Identify which cell holds the provided text, then report its (x, y) central coordinate. 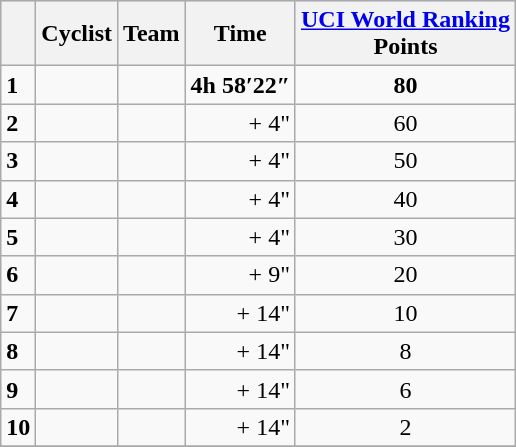
4h 58′22″ (240, 85)
5 (18, 237)
80 (405, 85)
+ 9" (240, 275)
1 (18, 85)
Cyclist (77, 34)
Time (240, 34)
Team (152, 34)
60 (405, 123)
30 (405, 237)
4 (18, 199)
40 (405, 199)
3 (18, 161)
UCI World RankingPoints (405, 34)
50 (405, 161)
9 (18, 389)
20 (405, 275)
7 (18, 313)
